Determine the (x, y) coordinate at the center of the cell enclosing the given text.  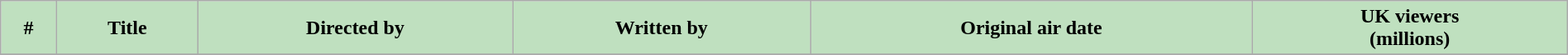
# (28, 28)
Directed by (356, 28)
UK viewers(millions) (1409, 28)
Title (127, 28)
Original air date (1031, 28)
Written by (662, 28)
